Provide the (X, Y) coordinate of the cell's center where the given text is located.  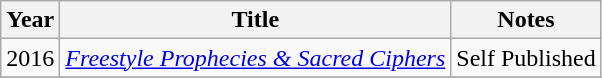
Notes (526, 20)
Title (256, 20)
Self Published (526, 58)
Year (30, 20)
2016 (30, 58)
Freestyle Prophecies & Sacred Ciphers (256, 58)
